For the text-containing cell, return its midpoint in (X, Y) coordinate format. 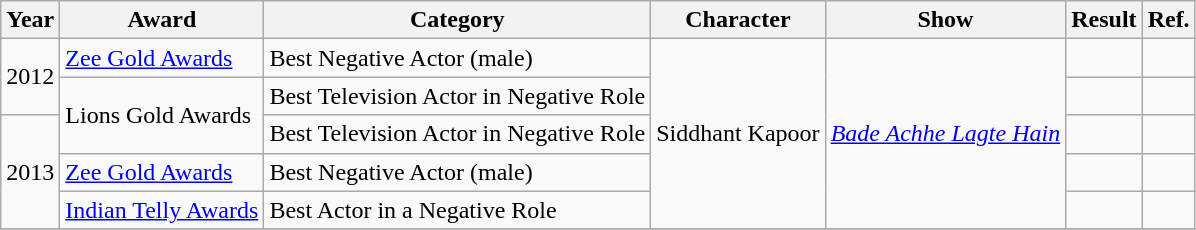
2012 (30, 77)
Result (1104, 20)
Siddhant Kapoor (738, 134)
2013 (30, 172)
Show (946, 20)
Year (30, 20)
Bade Achhe Lagte Hain (946, 134)
Award (162, 20)
Ref. (1168, 20)
Best Actor in a Negative Role (458, 210)
Indian Telly Awards (162, 210)
Character (738, 20)
Lions Gold Awards (162, 115)
Category (458, 20)
